Determine the [x, y] coordinate at the center of the cell enclosing the given text.  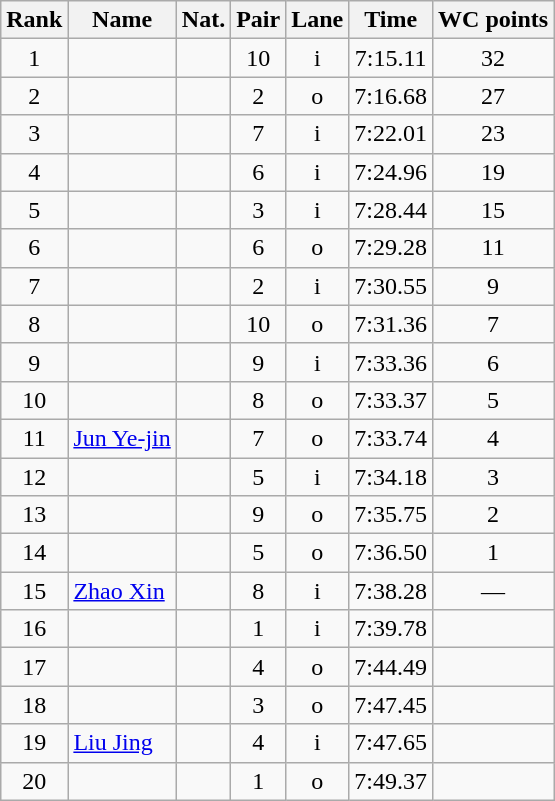
Rank [34, 20]
7:49.37 [391, 781]
7:15.11 [391, 58]
13 [34, 515]
7:35.75 [391, 515]
7:47.65 [391, 743]
7:28.44 [391, 210]
7:39.78 [391, 629]
Liu Jing [122, 743]
7:24.96 [391, 172]
7:22.01 [391, 134]
17 [34, 667]
7:31.36 [391, 324]
7:30.55 [391, 286]
WC points [494, 20]
7:29.28 [391, 248]
23 [494, 134]
7:47.45 [391, 705]
Pair [258, 20]
Zhao Xin [122, 591]
Jun Ye-jin [122, 438]
18 [34, 705]
14 [34, 553]
7:16.68 [391, 96]
7:33.37 [391, 400]
7:44.49 [391, 667]
7:36.50 [391, 553]
16 [34, 629]
Time [391, 20]
7:33.74 [391, 438]
Lane [318, 20]
7:34.18 [391, 477]
32 [494, 58]
7:38.28 [391, 591]
— [494, 591]
7:33.36 [391, 362]
20 [34, 781]
Nat. [203, 20]
27 [494, 96]
Name [122, 20]
12 [34, 477]
